Detect which cell encompasses the target text, then output its [x, y] center coordinate. 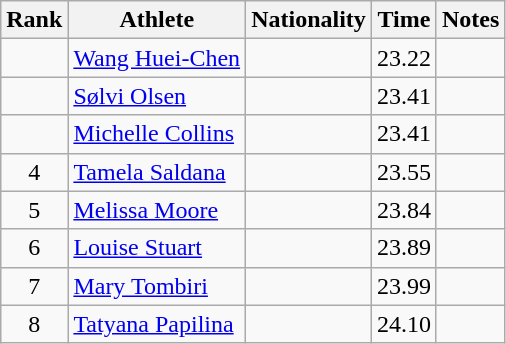
Sølvi Olsen [157, 96]
Tamela Saldana [157, 172]
23.89 [404, 248]
Melissa Moore [157, 210]
Tatyana Papilina [157, 324]
Mary Tombiri [157, 286]
23.55 [404, 172]
Athlete [157, 20]
24.10 [404, 324]
Michelle Collins [157, 134]
7 [34, 286]
Time [404, 20]
5 [34, 210]
23.99 [404, 286]
Notes [470, 20]
23.84 [404, 210]
23.22 [404, 58]
Nationality [309, 20]
6 [34, 248]
Louise Stuart [157, 248]
Wang Huei-Chen [157, 58]
8 [34, 324]
4 [34, 172]
Rank [34, 20]
